Identify which cell holds the provided text, then report its [X, Y] central coordinate. 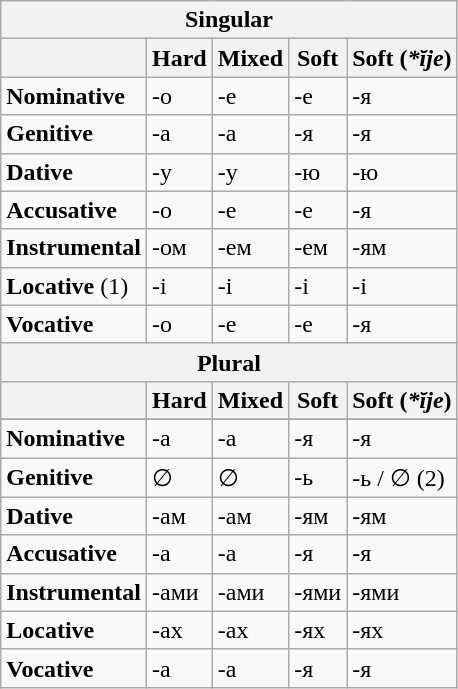
Locative [74, 630]
-ом [179, 248]
Singular [229, 20]
Locative (1) [74, 286]
Plural [229, 362]
-ь / ∅ (2) [402, 478]
-ь [318, 478]
